Scan for the cell matching the given text and deliver its (X, Y) coordinate at center. 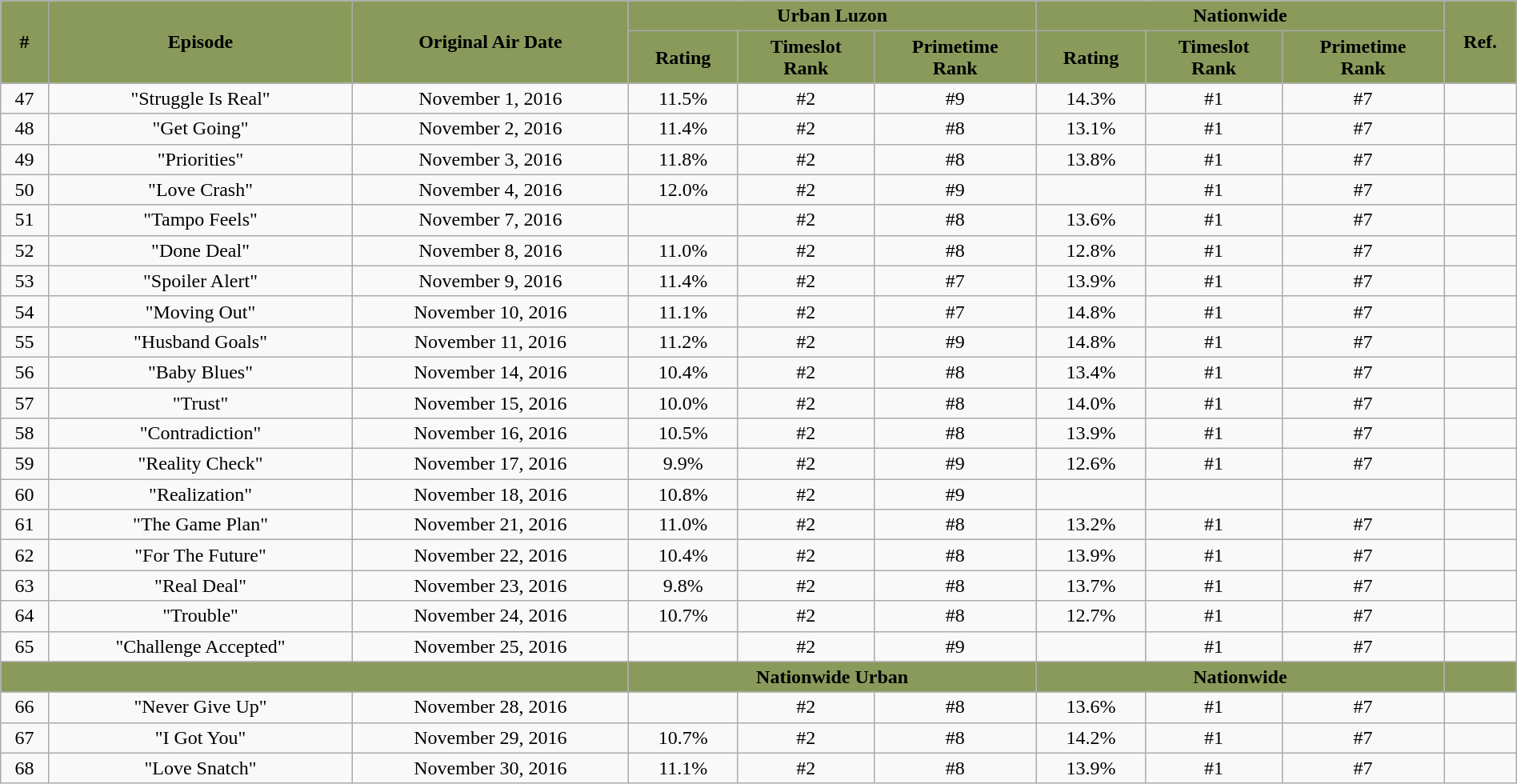
11.2% (683, 342)
67 (25, 738)
10.5% (683, 434)
November 18, 2016 (491, 494)
Nationwide Urban (832, 677)
50 (25, 190)
November 22, 2016 (491, 555)
59 (25, 464)
55 (25, 342)
12.7% (1091, 616)
November 29, 2016 (491, 738)
13.1% (1091, 129)
54 (25, 311)
"Never Give Up" (200, 707)
November 2, 2016 (491, 129)
12.6% (1091, 464)
14.2% (1091, 738)
9.8% (683, 586)
13.2% (1091, 525)
November 1, 2016 (491, 98)
"Moving Out" (200, 311)
"Contradiction" (200, 434)
47 (25, 98)
12.0% (683, 190)
10.8% (683, 494)
66 (25, 707)
14.0% (1091, 402)
"Love Crash" (200, 190)
"Love Snatch" (200, 768)
November 16, 2016 (491, 434)
56 (25, 372)
November 3, 2016 (491, 159)
65 (25, 646)
# (25, 42)
November 9, 2016 (491, 281)
November 28, 2016 (491, 707)
11.8% (683, 159)
Urban Luzon (832, 16)
9.9% (683, 464)
"Priorities" (200, 159)
"Husband Goals" (200, 342)
14.3% (1091, 98)
"For The Future" (200, 555)
10.0% (683, 402)
November 23, 2016 (491, 586)
"Real Deal" (200, 586)
November 25, 2016 (491, 646)
13.8% (1091, 159)
52 (25, 250)
November 11, 2016 (491, 342)
"Challenge Accepted" (200, 646)
63 (25, 586)
"Get Going" (200, 129)
November 21, 2016 (491, 525)
64 (25, 616)
November 24, 2016 (491, 616)
"Realization" (200, 494)
"Reality Check" (200, 464)
Original Air Date (491, 42)
"Spoiler Alert" (200, 281)
November 4, 2016 (491, 190)
"Struggle Is Real" (200, 98)
12.8% (1091, 250)
"The Game Plan" (200, 525)
62 (25, 555)
51 (25, 220)
68 (25, 768)
60 (25, 494)
November 8, 2016 (491, 250)
November 7, 2016 (491, 220)
November 10, 2016 (491, 311)
November 17, 2016 (491, 464)
November 15, 2016 (491, 402)
57 (25, 402)
"I Got You" (200, 738)
Episode (200, 42)
13.4% (1091, 372)
61 (25, 525)
"Trouble" (200, 616)
13.7% (1091, 586)
49 (25, 159)
11.5% (683, 98)
November 14, 2016 (491, 372)
"Trust" (200, 402)
Ref. (1480, 42)
"Baby Blues" (200, 372)
"Done Deal" (200, 250)
48 (25, 129)
"Tampo Feels" (200, 220)
58 (25, 434)
November 30, 2016 (491, 768)
53 (25, 281)
